Pinpoint the cell where the given text exists, returning its (x, y) midpoint coordinate. 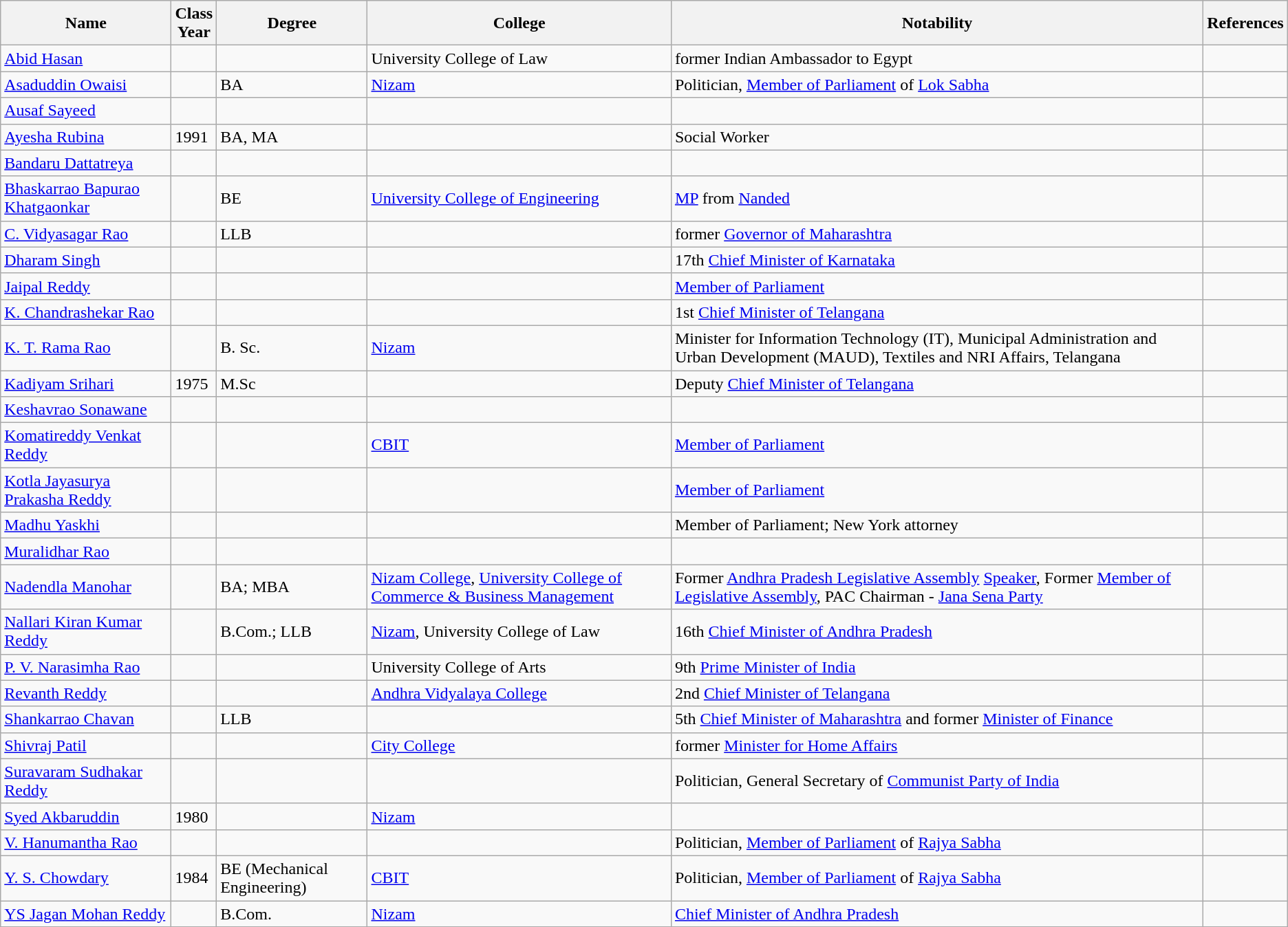
College (519, 23)
Notability (937, 23)
Muralidhar Rao (86, 552)
9th Prime Minister of India (937, 667)
University College of Law (519, 58)
University College of Arts (519, 667)
Abid Hasan (86, 58)
C. Vidyasagar Rao (86, 234)
Politician, Member of Parliament of Lok Sabha (937, 85)
Former Andhra Pradesh Legislative Assembly Speaker, Former Member of Legislative Assembly, PAC Chairman - Jana Sena Party (937, 587)
17th Chief Minister of Karnataka (937, 260)
Chief Minister of Andhra Pradesh (937, 914)
Nizam, University College of Law (519, 631)
former Governor of Maharashtra (937, 234)
Nallari Kiran Kumar Reddy (86, 631)
Suravaram Sudhakar Reddy (86, 781)
BA (292, 85)
BA, MA (292, 137)
MP from Nanded (937, 198)
B.Com.; LLB (292, 631)
Komatireddy Venkat Reddy (86, 446)
B.Com. (292, 914)
1975 (194, 383)
P. V. Narasimha Rao (86, 667)
Dharam Singh (86, 260)
YS Jagan Mohan Reddy (86, 914)
Politician, General Secretary of Communist Party of India (937, 781)
Revanth Reddy (86, 693)
Ayesha Rubina (86, 137)
K. T. Rama Rao (86, 348)
BE (292, 198)
Bhaskarrao Bapurao Khatgaonkar (86, 198)
Y. S. Chowdary (86, 877)
ClassYear (194, 23)
former Minister for Home Affairs (937, 745)
Kotla Jayasurya Prakasha Reddy (86, 490)
Nizam College, University College of Commerce & Business Management (519, 587)
Nadendla Manohar (86, 587)
Shivraj Patil (86, 745)
Member of Parliament; New York attorney (937, 525)
1984 (194, 877)
References (1245, 23)
Ausaf Sayeed (86, 111)
University College of Engineering (519, 198)
2nd Chief Minister of Telangana (937, 693)
Syed Akbaruddin (86, 816)
16th Chief Minister of Andhra Pradesh (937, 631)
Name (86, 23)
V. Hanumantha Rao (86, 842)
Shankarrao Chavan (86, 719)
Kadiyam Srihari (86, 383)
Bandaru Dattatreya (86, 163)
Jaipal Reddy (86, 286)
Deputy Chief Minister of Telangana (937, 383)
Madhu Yaskhi (86, 525)
BA; MBA (292, 587)
City College (519, 745)
M.Sc (292, 383)
1st Chief Minister of Telangana (937, 312)
1991 (194, 137)
K. Chandrashekar Rao (86, 312)
Keshavrao Sonawane (86, 410)
Social Worker (937, 137)
5th Chief Minister of Maharashtra and former Minister of Finance (937, 719)
BE (Mechanical Engineering) (292, 877)
B. Sc. (292, 348)
Asaduddin Owaisi (86, 85)
Degree (292, 23)
1980 (194, 816)
former Indian Ambassador to Egypt (937, 58)
Minister for Information Technology (IT), Municipal Administration and Urban Development (MAUD), Textiles and NRI Affairs, Telangana (937, 348)
Andhra Vidyalaya College (519, 693)
